Capture the cell that displays the provided text and extract its (x, y) central coordinate. 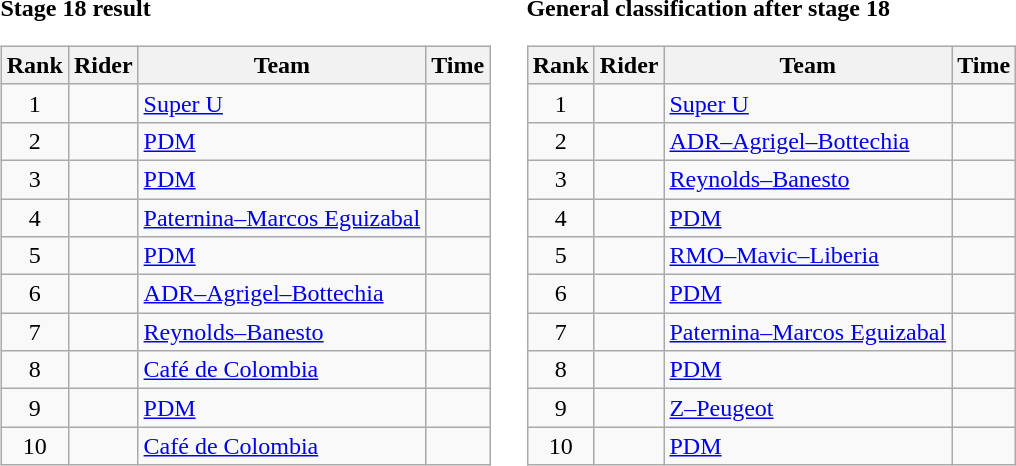
Z–Peugeot (808, 408)
RMO–Mavic–Liberia (808, 256)
